Determine the (X, Y) coordinate at the center of the cell enclosing the given text.  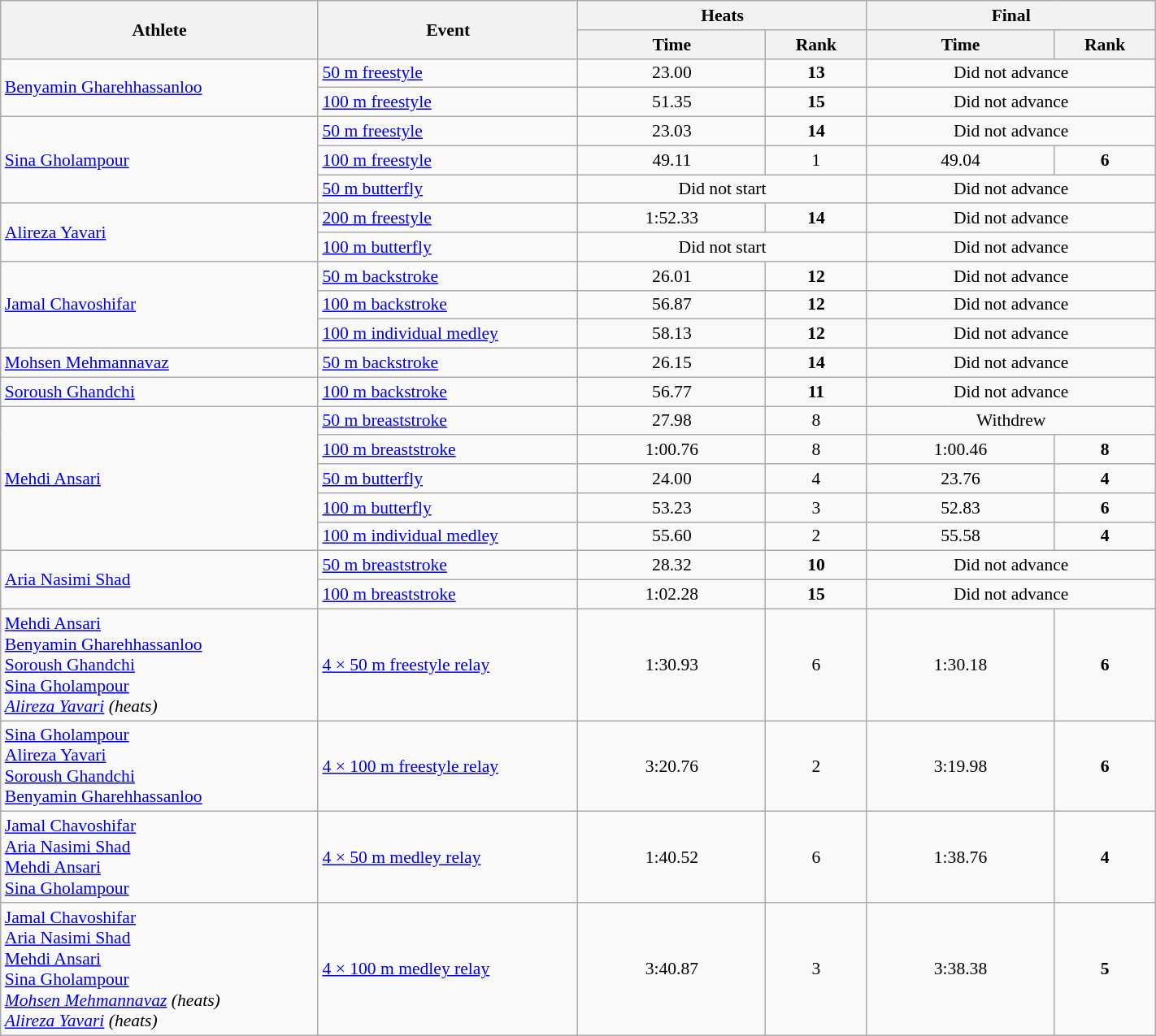
Aria Nasimi Shad (159, 580)
1:00.46 (961, 450)
11 (816, 392)
27.98 (671, 421)
24.00 (671, 479)
Event (448, 29)
55.58 (961, 536)
26.15 (671, 363)
13 (816, 73)
Final (1011, 15)
4 × 50 m medley relay (448, 857)
53.23 (671, 508)
Sina GholampourAlireza YavariSoroush GhandchiBenyamin Gharehhassanloo (159, 766)
58.13 (671, 334)
Soroush Ghandchi (159, 392)
23.76 (961, 479)
1:30.18 (961, 665)
3:40.87 (671, 969)
10 (816, 566)
5 (1105, 969)
1:52.33 (671, 219)
49.11 (671, 160)
Jamal ChavoshifarAria Nasimi ShadMehdi AnsariSina Gholampour (159, 857)
1:30.93 (671, 665)
4 × 50 m freestyle relay (448, 665)
200 m freestyle (448, 219)
3:19.98 (961, 766)
1 (816, 160)
Mehdi AnsariBenyamin GharehhassanlooSoroush GhandchiSina GholampourAlireza Yavari (heats) (159, 665)
1:00.76 (671, 450)
55.60 (671, 536)
Jamal ChavoshifarAria Nasimi ShadMehdi AnsariSina GholampourMohsen Mehmannavaz (heats)Alireza Yavari (heats) (159, 969)
3:20.76 (671, 766)
Alireza Yavari (159, 232)
4 × 100 m freestyle relay (448, 766)
1:40.52 (671, 857)
1:38.76 (961, 857)
Benyamin Gharehhassanloo (159, 88)
Withdrew (1011, 421)
Sina Gholampour (159, 161)
26.01 (671, 276)
3:38.38 (961, 969)
23.03 (671, 132)
Mehdi Ansari (159, 479)
56.77 (671, 392)
49.04 (961, 160)
28.32 (671, 566)
52.83 (961, 508)
4 × 100 m medley relay (448, 969)
56.87 (671, 305)
Heats (722, 15)
Jamal Chavoshifar (159, 306)
51.35 (671, 102)
Athlete (159, 29)
1:02.28 (671, 595)
23.00 (671, 73)
Mohsen Mehmannavaz (159, 363)
